From the cell containing the given text, extract its center point as [X, Y] coordinate. 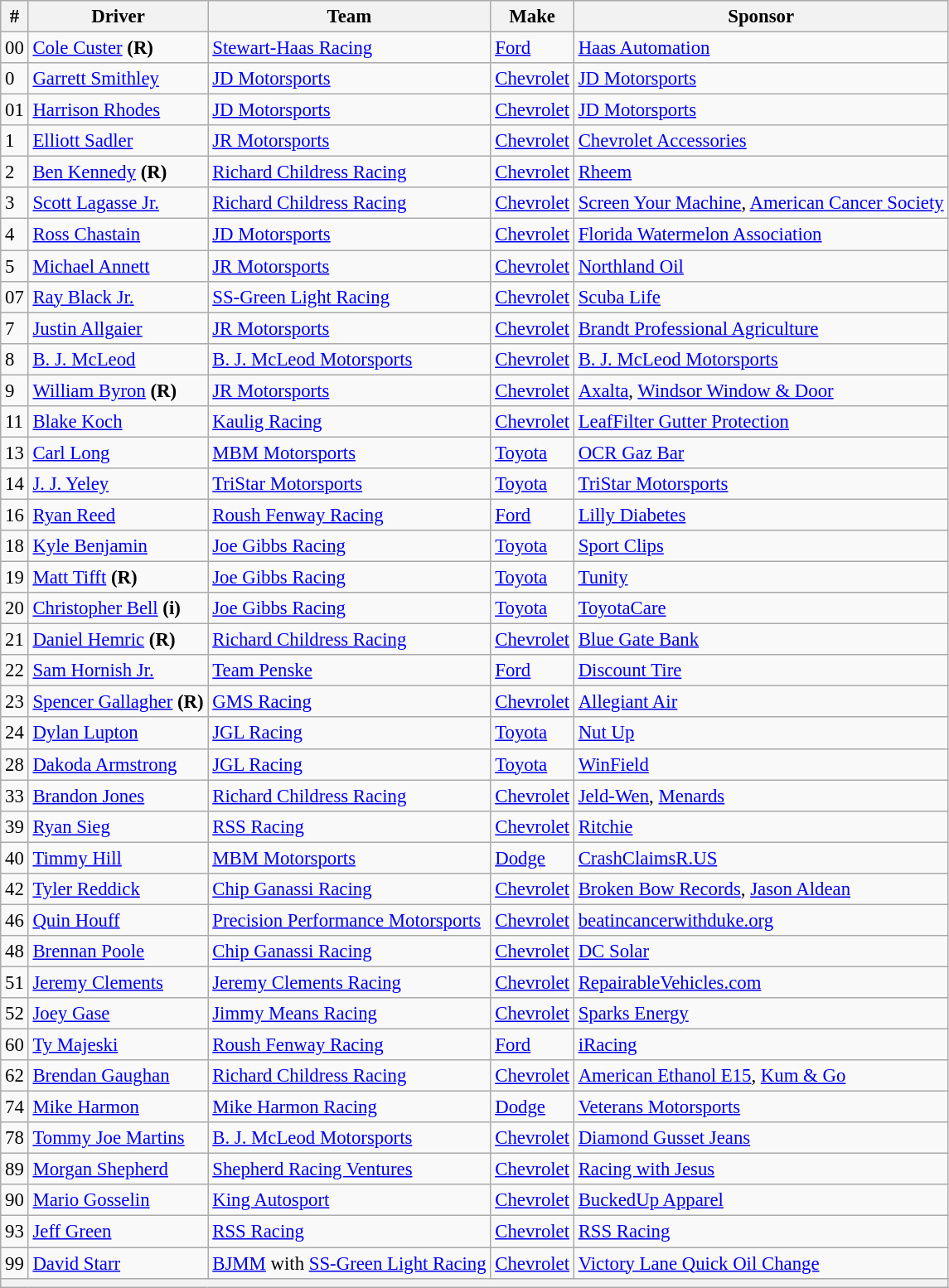
Lilly Diabetes [761, 515]
Stewart-Haas Racing [350, 48]
Kaulig Racing [350, 422]
93 [15, 1232]
60 [15, 1045]
Sponsor [761, 17]
52 [15, 1014]
SS-Green Light Racing [350, 297]
5 [15, 266]
00 [15, 48]
Michael Annett [118, 266]
23 [15, 702]
Racing with Jesus [761, 1169]
Kyle Benjamin [118, 546]
Dakoda Armstrong [118, 764]
Tommy Joe Martins [118, 1138]
90 [15, 1201]
Rheem [761, 172]
46 [15, 920]
Jeld-Wen, Menards [761, 796]
Diamond Gusset Jeans [761, 1138]
WinField [761, 764]
Driver [118, 17]
0 [15, 79]
Haas Automation [761, 48]
2 [15, 172]
LeafFilter Gutter Protection [761, 422]
Mike Harmon Racing [350, 1107]
Sport Clips [761, 546]
Sparks Energy [761, 1014]
Victory Lane Quick Oil Change [761, 1263]
Blue Gate Bank [761, 640]
Joey Gase [118, 1014]
David Starr [118, 1263]
24 [15, 734]
Make [532, 17]
11 [15, 422]
Brandt Professional Agriculture [761, 328]
78 [15, 1138]
Elliott Sadler [118, 141]
Veterans Motorsports [761, 1107]
Blake Koch [118, 422]
Brendan Gaughan [118, 1076]
# [15, 17]
42 [15, 889]
Jeremy Clements Racing [350, 982]
Ray Black Jr. [118, 297]
GMS Racing [350, 702]
51 [15, 982]
01 [15, 110]
Morgan Shepherd [118, 1169]
62 [15, 1076]
Chevrolet Accessories [761, 141]
Tyler Reddick [118, 889]
Garrett Smithley [118, 79]
40 [15, 858]
Allegiant Air [761, 702]
William Byron (R) [118, 390]
RepairableVehicles.com [761, 982]
Quin Houff [118, 920]
Team [350, 17]
3 [15, 203]
74 [15, 1107]
Ty Majeski [118, 1045]
14 [15, 484]
J. J. Yeley [118, 484]
Jimmy Means Racing [350, 1014]
13 [15, 453]
48 [15, 951]
Northland Oil [761, 266]
4 [15, 235]
BJMM with SS-Green Light Racing [350, 1263]
18 [15, 546]
20 [15, 608]
Axalta, Windsor Window & Door [761, 390]
Justin Allgaier [118, 328]
19 [15, 578]
07 [15, 297]
Sam Hornish Jr. [118, 671]
Jeremy Clements [118, 982]
B. J. McLeod [118, 359]
22 [15, 671]
King Autosport [350, 1201]
Mike Harmon [118, 1107]
7 [15, 328]
DC Solar [761, 951]
Nut Up [761, 734]
beatincancerwithduke.org [761, 920]
Brandon Jones [118, 796]
Shepherd Racing Ventures [350, 1169]
99 [15, 1263]
39 [15, 826]
Harrison Rhodes [118, 110]
OCR Gaz Bar [761, 453]
Daniel Hemric (R) [118, 640]
Broken Bow Records, Jason Aldean [761, 889]
9 [15, 390]
Scott Lagasse Jr. [118, 203]
Spencer Gallagher (R) [118, 702]
28 [15, 764]
Ross Chastain [118, 235]
8 [15, 359]
89 [15, 1169]
Ritchie [761, 826]
Timmy Hill [118, 858]
CrashClaimsR.US [761, 858]
Discount Tire [761, 671]
Screen Your Machine, American Cancer Society [761, 203]
21 [15, 640]
Ryan Reed [118, 515]
Jeff Green [118, 1232]
American Ethanol E15, Kum & Go [761, 1076]
Team Penske [350, 671]
Carl Long [118, 453]
Tunity [761, 578]
Cole Custer (R) [118, 48]
iRacing [761, 1045]
Christopher Bell (i) [118, 608]
Mario Gosselin [118, 1201]
1 [15, 141]
ToyotaCare [761, 608]
Precision Performance Motorsports [350, 920]
BuckedUp Apparel [761, 1201]
Brennan Poole [118, 951]
33 [15, 796]
Dylan Lupton [118, 734]
Ben Kennedy (R) [118, 172]
Florida Watermelon Association [761, 235]
16 [15, 515]
Scuba Life [761, 297]
Matt Tifft (R) [118, 578]
Ryan Sieg [118, 826]
